Search for the cell housing the specified text and yield its [X, Y] center coordinate. 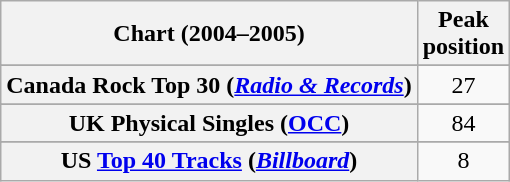
84 [463, 123]
UK Physical Singles (OCC) [209, 123]
Canada Rock Top 30 (Radio & Records) [209, 85]
US Top 40 Tracks (Billboard) [209, 161]
27 [463, 85]
Peakposition [463, 34]
Chart (2004–2005) [209, 34]
8 [463, 161]
